Return the [X, Y] coordinate for the center point of the cell that contains the specified text.  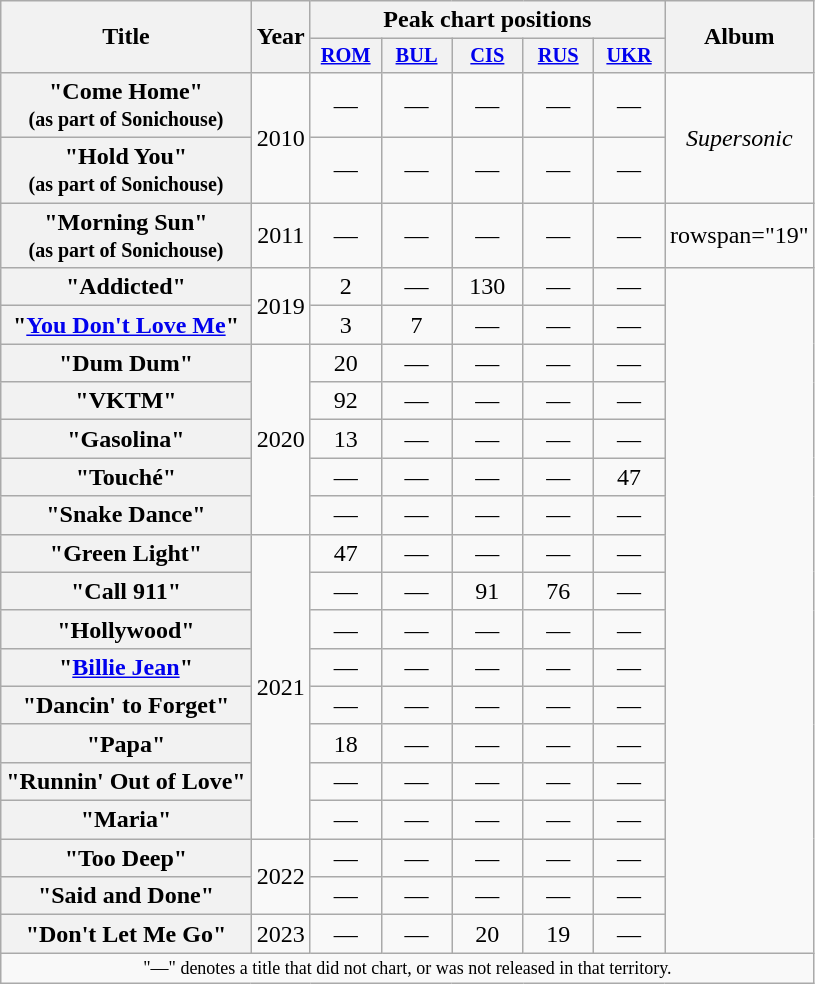
2011 [280, 236]
"Gasolina" [126, 439]
Year [280, 37]
"Don't Let Me Go" [126, 934]
"You Don't Love Me" [126, 325]
"Dum Dum" [126, 363]
2019 [280, 306]
"Billie Jean" [126, 667]
"VKTM" [126, 401]
2010 [280, 137]
2021 [280, 686]
2 [346, 287]
"Said and Done" [126, 896]
rowspan="19" [739, 236]
"Morning Sun"(as part of Sonichouse) [126, 236]
91 [488, 591]
"Addicted" [126, 287]
BUL [416, 56]
2022 [280, 877]
Peak chart positions [487, 20]
"Call 911" [126, 591]
13 [346, 439]
"Too Deep" [126, 858]
19 [558, 934]
Title [126, 37]
"Maria" [126, 820]
18 [346, 743]
"Dancin' to Forget" [126, 705]
"Snake Dance" [126, 515]
Supersonic [739, 137]
"Touché" [126, 477]
76 [558, 591]
130 [488, 287]
CIS [488, 56]
"Come Home"(as part of Sonichouse) [126, 104]
2023 [280, 934]
"Runnin' Out of Love" [126, 781]
UKR [630, 56]
7 [416, 325]
"Papa" [126, 743]
"—" denotes a title that did not chart, or was not released in that territory. [408, 968]
"Green Light" [126, 553]
RUS [558, 56]
Album [739, 37]
92 [346, 401]
"Hollywood" [126, 629]
"Hold You"(as part of Sonichouse) [126, 170]
2020 [280, 439]
ROM [346, 56]
3 [346, 325]
